Determine the (x, y) coordinate at the center of the cell enclosing the given text.  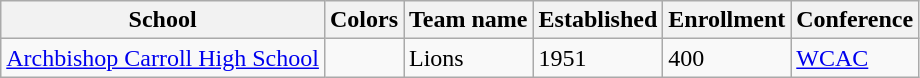
Enrollment (727, 20)
WCAC (855, 58)
Lions (469, 58)
400 (727, 58)
Conference (855, 20)
1951 (598, 58)
School (163, 20)
Team name (469, 20)
Established (598, 20)
Colors (364, 20)
Archbishop Carroll High School (163, 58)
